Return the (x, y) coordinate for the center point of the cell that contains the specified text.  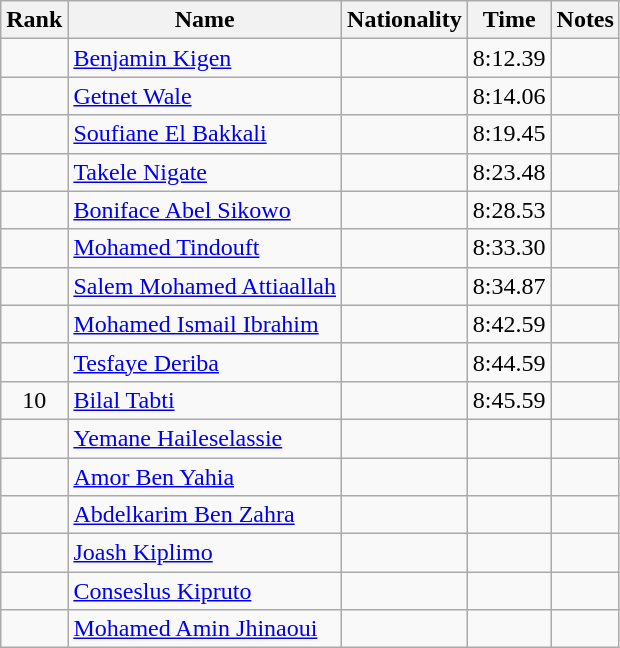
10 (34, 400)
Notes (585, 20)
8:34.87 (509, 286)
Tesfaye Deriba (205, 362)
8:45.59 (509, 400)
Salem Mohamed Attiaallah (205, 286)
8:28.53 (509, 210)
8:14.06 (509, 96)
Nationality (405, 20)
Soufiane El Bakkali (205, 134)
Getnet Wale (205, 96)
Takele Nigate (205, 172)
8:44.59 (509, 362)
8:19.45 (509, 134)
Conseslus Kipruto (205, 591)
8:33.30 (509, 248)
Rank (34, 20)
8:23.48 (509, 172)
Name (205, 20)
Bilal Tabti (205, 400)
Mohamed Tindouft (205, 248)
Joash Kiplimo (205, 553)
Boniface Abel Sikowo (205, 210)
Mohamed Amin Jhinaoui (205, 629)
Benjamin Kigen (205, 58)
Mohamed Ismail Ibrahim (205, 324)
Amor Ben Yahia (205, 477)
Abdelkarim Ben Zahra (205, 515)
8:12.39 (509, 58)
Time (509, 20)
Yemane Haileselassie (205, 438)
8:42.59 (509, 324)
